Find where the given text appears and provide that cell's center as (X, Y) coordinate. 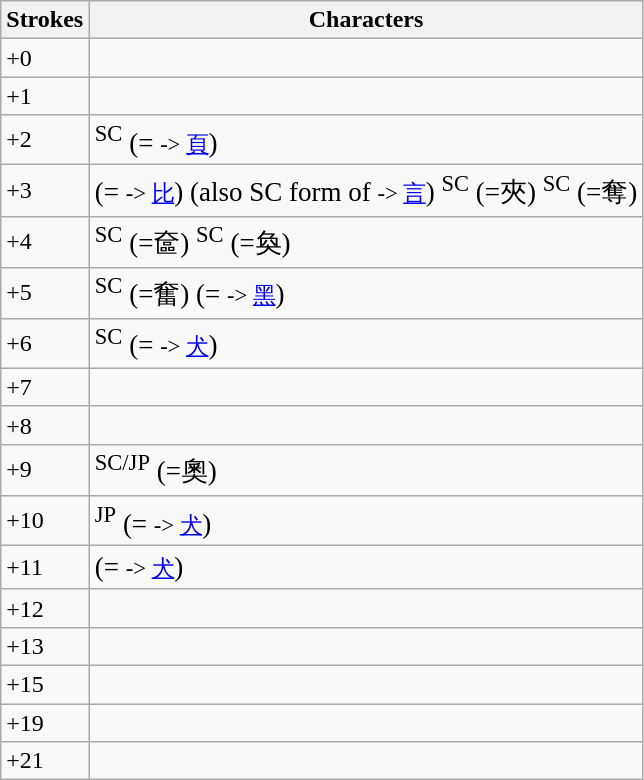
+2 (45, 140)
Characters (366, 20)
+7 (45, 387)
+3 (45, 190)
+10 (45, 521)
SC (= -> 犬) (366, 344)
+13 (45, 646)
(= -> 比) (also SC form of -> 言) SC (=夾) SC (=奪) (366, 190)
SC (= -> 頁) (366, 140)
+5 (45, 292)
SC (=奮) (= -> 黑) (366, 292)
+19 (45, 723)
SC/JP (=奧) (366, 470)
+0 (45, 58)
(= -> 犬) (366, 568)
Strokes (45, 20)
+9 (45, 470)
+4 (45, 242)
SC (=奩) SC (=奐) (366, 242)
+11 (45, 568)
JP (= -> 犬) (366, 521)
+21 (45, 761)
+1 (45, 96)
+15 (45, 684)
+6 (45, 344)
+8 (45, 425)
+12 (45, 608)
